Capture the cell that displays the provided text and extract its (X, Y) central coordinate. 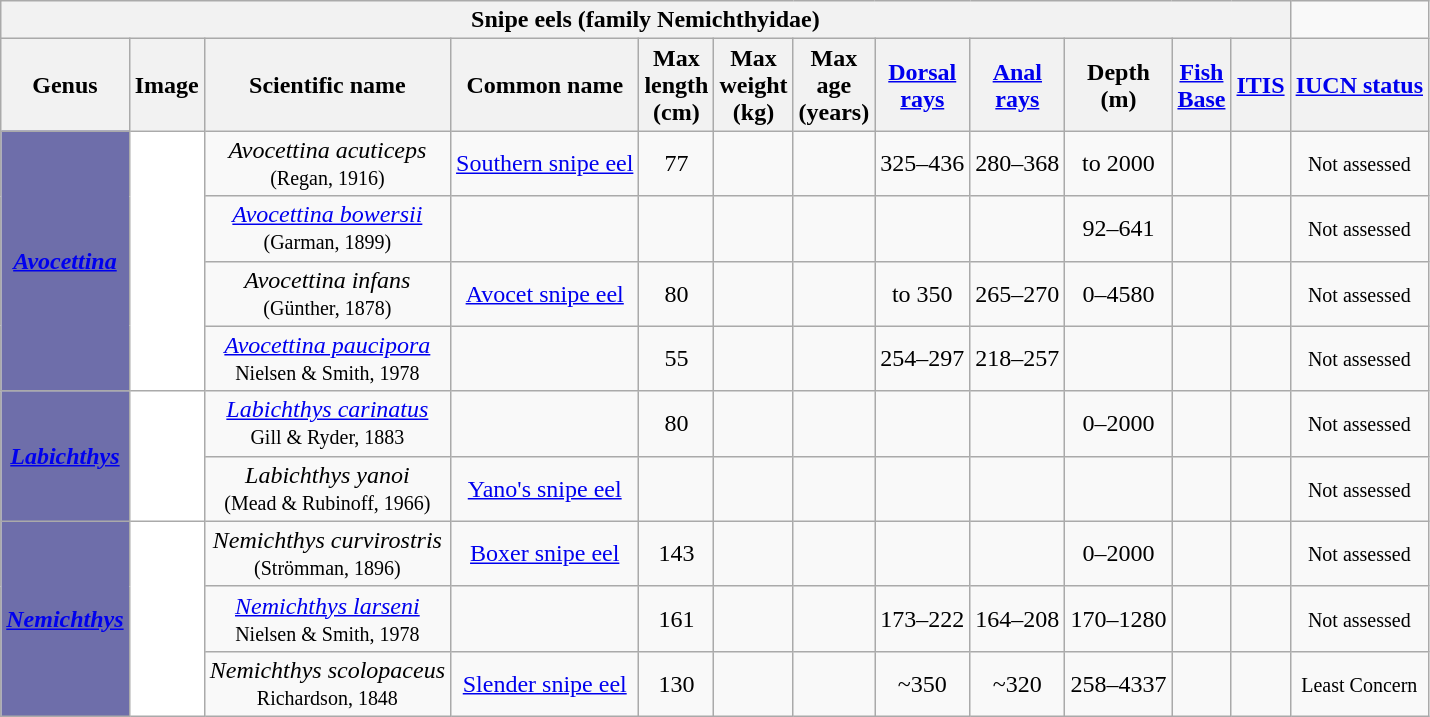
ITIS (1260, 85)
Labichthys yanoi(Mead & Rubinoff, 1966) (327, 488)
Avocettina pauciporaNielsen & Smith, 1978 (327, 358)
Slender snipe eel (545, 684)
55 (676, 358)
164–208 (1018, 618)
161 (676, 618)
Southern snipe eel (545, 164)
Least Concern (1359, 684)
280–368 (1018, 164)
Labichthys (65, 456)
0–4580 (1118, 294)
Nemichthys curvirostris(Strömman, 1896) (327, 554)
143 (676, 554)
IUCN status (1359, 85)
to 2000 (1118, 164)
Snipe eels (family Nemichthyidae) (646, 20)
258–4337 (1118, 684)
92–641 (1118, 228)
FishBase (1202, 85)
Nemichthys scolopaceusRichardson, 1848 (327, 684)
Genus (65, 85)
Avocettina (65, 261)
Nemichthys larseniNielsen & Smith, 1978 (327, 618)
Nemichthys (65, 618)
Scientific name (327, 85)
Depth(m) (1118, 85)
77 (676, 164)
130 (676, 684)
254–297 (922, 358)
Boxer snipe eel (545, 554)
Avocettina acuticeps(Regan, 1916) (327, 164)
~350 (922, 684)
Yano's snipe eel (545, 488)
Avocettina infans(Günther, 1878) (327, 294)
Maxlength(cm) (676, 85)
Maxweight(kg) (754, 85)
218–257 (1018, 358)
Maxage(years) (834, 85)
to 350 (922, 294)
~320 (1018, 684)
Avocet snipe eel (545, 294)
Dorsalrays (922, 85)
Image (166, 85)
Common name (545, 85)
325–436 (922, 164)
Analrays (1018, 85)
Labichthys carinatusGill & Ryder, 1883 (327, 424)
Avocettina bowersii(Garman, 1899) (327, 228)
265–270 (1018, 294)
170–1280 (1118, 618)
173–222 (922, 618)
